Provide the (x, y) coordinate of the cell's center where the given text is located.  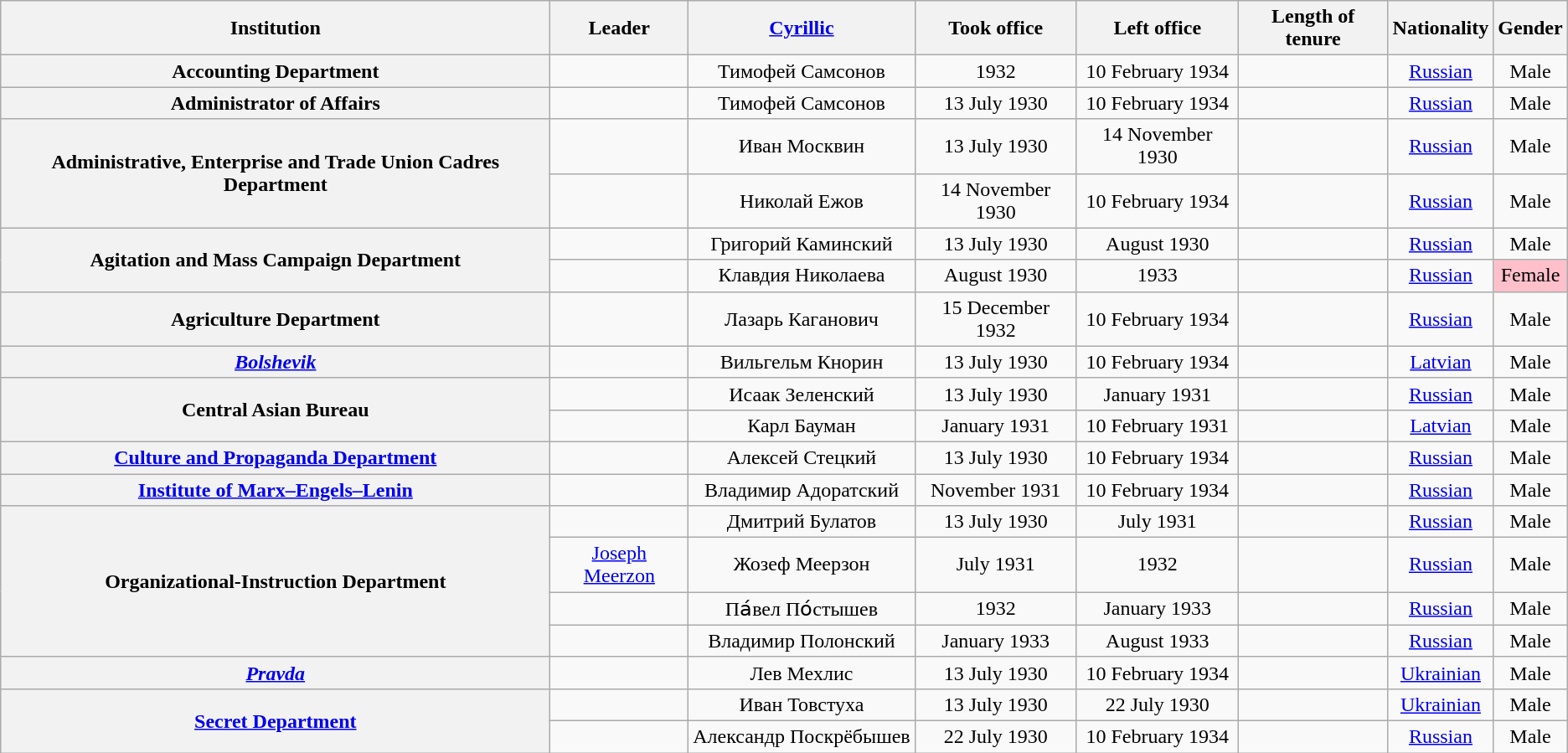
Владимир Полонский (802, 641)
Secret Department (276, 720)
15 December 1932 (995, 318)
Bolshevik (276, 362)
Left office (1158, 28)
August 1933 (1158, 641)
Иван Товстуха (802, 704)
Вильгельм Кнорин (802, 362)
Лазарь Каганович (802, 318)
Григорий Каминский (802, 244)
10 February 1931 (1158, 425)
Карл Бауман (802, 425)
Николай Ежов (802, 201)
Joseph Meerzon (620, 565)
Александр Поскрёбышев (802, 736)
Administrator of Affairs (276, 103)
Исаак Зеленский (802, 394)
Administrative, Enterprise and Trade Union Cadres Department (276, 173)
Length of tenure (1313, 28)
Алексей Стецкий (802, 457)
Agriculture Department (276, 318)
Leader (620, 28)
Жозеф Меерзон (802, 565)
Institute of Marx–Engels–Lenin (276, 490)
Владимир Адоратский (802, 490)
Institution (276, 28)
Organizational-Instruction Department (276, 581)
Cyrillic (802, 28)
1933 (1158, 276)
Accounting Department (276, 71)
November 1931 (995, 490)
Pravda (276, 673)
Agitation and Mass Campaign Department (276, 260)
Central Asian Bureau (276, 410)
Па́вел По́стышев (802, 609)
Иван Москвин (802, 146)
Лев Мехлис (802, 673)
Клавдия Николаева (802, 276)
Дмитрий Булатов (802, 522)
Gender (1530, 28)
Female (1530, 276)
Nationality (1441, 28)
Culture and Propaganda Department (276, 457)
Took office (995, 28)
